Return (x, y) of the center of cell containing provided text 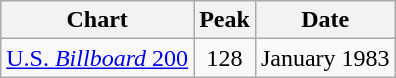
U.S. Billboard 200 (98, 58)
128 (225, 58)
Date (325, 20)
January 1983 (325, 58)
Peak (225, 20)
Chart (98, 20)
